Pinpoint the cell where the given text exists, returning its [x, y] midpoint coordinate. 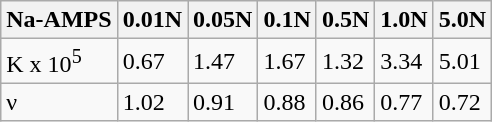
0.88 [287, 102]
K x 105 [59, 62]
5.0N [462, 20]
0.72 [462, 102]
0.67 [152, 62]
0.77 [404, 102]
0.5N [345, 20]
0.86 [345, 102]
1.67 [287, 62]
0.1N [287, 20]
1.32 [345, 62]
ν [59, 102]
0.91 [223, 102]
3.34 [404, 62]
5.01 [462, 62]
Na-AMPS [59, 20]
1.0N [404, 20]
0.05N [223, 20]
1.02 [152, 102]
1.47 [223, 62]
0.01N [152, 20]
